Find where the given text appears and provide that cell's center as (x, y) coordinate. 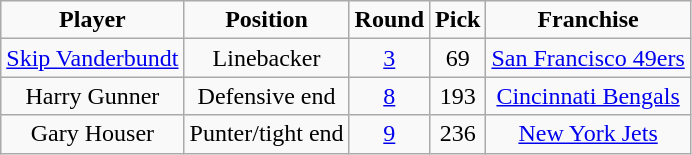
Position (266, 20)
Pick (458, 20)
69 (458, 58)
8 (389, 96)
236 (458, 134)
Gary Houser (92, 134)
New York Jets (588, 134)
3 (389, 58)
Cincinnati Bengals (588, 96)
Franchise (588, 20)
San Francisco 49ers (588, 58)
9 (389, 134)
Punter/tight end (266, 134)
Defensive end (266, 96)
Linebacker (266, 58)
Player (92, 20)
193 (458, 96)
Skip Vanderbundt (92, 58)
Harry Gunner (92, 96)
Round (389, 20)
